Return the (x, y) coordinate for the center point of the cell that contains the specified text.  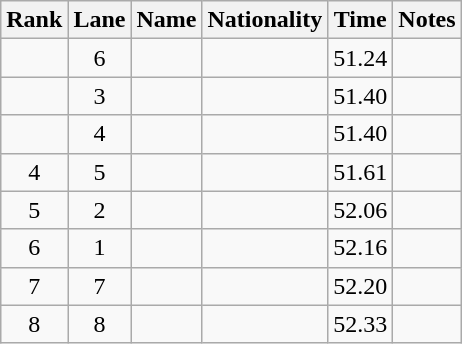
52.33 (360, 324)
52.06 (360, 210)
52.20 (360, 286)
Notes (427, 20)
Name (166, 20)
Rank (34, 20)
51.61 (360, 172)
51.24 (360, 58)
52.16 (360, 248)
1 (100, 248)
2 (100, 210)
Time (360, 20)
3 (100, 96)
Lane (100, 20)
Nationality (265, 20)
